Locate the cell with the specified text and output its [x, y] center coordinate. 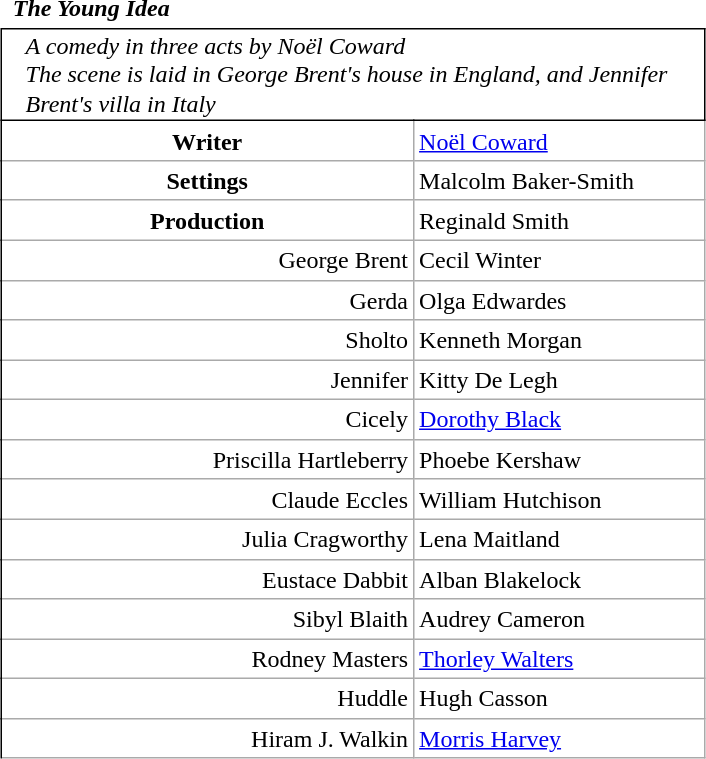
Hiram J. Walkin [208, 738]
Dorothy Black [560, 420]
Olga Edwardes [560, 300]
Phoebe Kershaw [560, 459]
Rodney Masters [208, 659]
Hugh Casson [560, 699]
Kenneth Morgan [560, 340]
Reginald Smith [560, 220]
Cicely [208, 420]
Lena Maitland [560, 539]
Kitty De Legh [560, 380]
Audrey Cameron [560, 619]
Claude Eccles [208, 499]
Eustace Dabbit [208, 579]
Huddle [208, 699]
A comedy in three acts by Noël CowardThe scene is laid in George Brent's house in England, and Jennifer Brent's villa in Italy [353, 74]
William Hutchison [560, 499]
Settings [208, 181]
Morris Harvey [560, 738]
Gerda [208, 300]
Sholto [208, 340]
Writer [208, 141]
Thorley Walters [560, 659]
Sibyl Blaith [208, 619]
George Brent [208, 260]
Malcolm Baker-Smith [560, 181]
Jennifer [208, 380]
Priscilla Hartleberry [208, 459]
Noël Coward [560, 141]
Cecil Winter [560, 260]
Alban Blakelock [560, 579]
Production [208, 220]
Julia Cragworthy [208, 539]
